Pinpoint the cell where the given text exists, returning its (X, Y) midpoint coordinate. 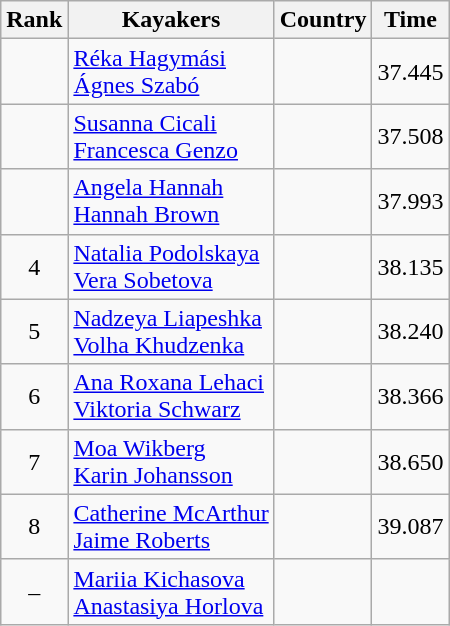
Country (323, 20)
Kayakers (171, 20)
Rank (34, 20)
Susanna CicaliFrancesca Genzo (171, 136)
Catherine McArthurJaime Roberts (171, 526)
4 (34, 266)
37.508 (410, 136)
38.240 (410, 332)
Ana Roxana LehaciViktoria Schwarz (171, 396)
Angela HannahHannah Brown (171, 202)
Moa WikbergKarin Johansson (171, 462)
Nadzeya LiapeshkaVolha Khudzenka (171, 332)
– (34, 592)
6 (34, 396)
Réka HagymásiÁgnes Szabó (171, 72)
Mariia KichasovaAnastasiya Horlova (171, 592)
38.366 (410, 396)
Natalia PodolskayaVera Sobetova (171, 266)
37.993 (410, 202)
39.087 (410, 526)
8 (34, 526)
7 (34, 462)
Time (410, 20)
37.445 (410, 72)
38.135 (410, 266)
5 (34, 332)
38.650 (410, 462)
